Extract the [x, y] coordinate from the center of the cell holding the provided text.  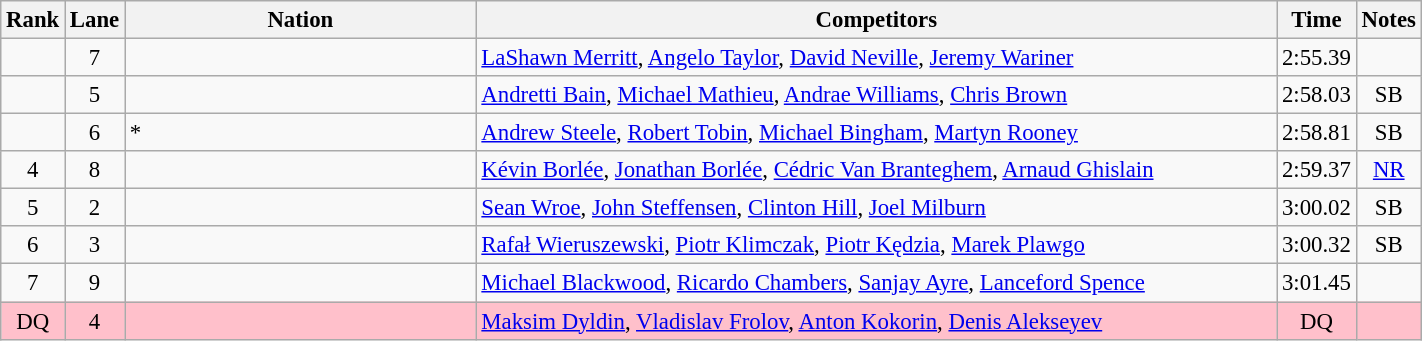
3:00.32 [1317, 245]
Rafał Wieruszewski, Piotr Klimczak, Piotr Kędzia, Marek Plawgo [876, 245]
Andrew Steele, Robert Tobin, Michael Bingham, Martyn Rooney [876, 133]
Time [1317, 20]
Maksim Dyldin, Vladislav Frolov, Anton Kokorin, Denis Alekseyev [876, 321]
2:58.81 [1317, 133]
LaShawn Merritt, Angelo Taylor, David Neville, Jeremy Wariner [876, 58]
Michael Blackwood, Ricardo Chambers, Sanjay Ayre, Lanceford Spence [876, 283]
2:58.03 [1317, 95]
3:00.02 [1317, 208]
Notes [1388, 20]
Nation [301, 20]
Rank [33, 20]
Competitors [876, 20]
8 [95, 170]
3 [95, 245]
Lane [95, 20]
Kévin Borlée, Jonathan Borlée, Cédric Van Branteghem, Arnaud Ghislain [876, 170]
2:55.39 [1317, 58]
2 [95, 208]
2:59.37 [1317, 170]
Sean Wroe, John Steffensen, Clinton Hill, Joel Milburn [876, 208]
3:01.45 [1317, 283]
9 [95, 283]
* [301, 133]
NR [1388, 170]
Andretti Bain, Michael Mathieu, Andrae Williams, Chris Brown [876, 95]
